Provide the (X, Y) coordinate of the cell's center where the given text is located.  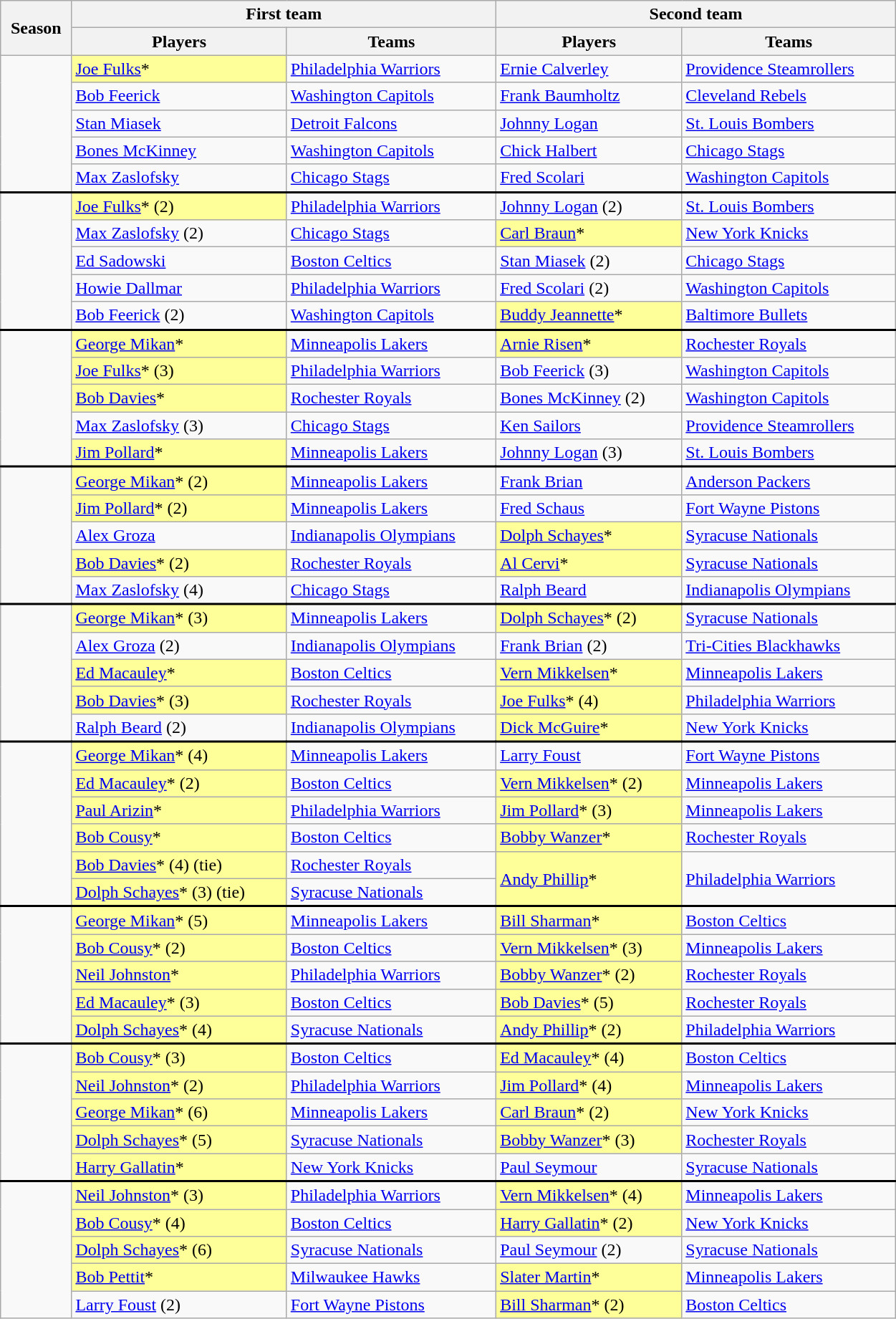
Ralph Beard (2) (179, 728)
Joe Fulks* (2) (179, 206)
Ed Macauley* (4) (589, 1057)
Larry Foust (589, 755)
Fred Scolari (2) (589, 288)
Bobby Wanzer* (589, 838)
Max Zaslofsky (4) (179, 590)
Dolph Schayes* (589, 535)
Stan Miasek (179, 123)
Frank Brian (2) (589, 646)
Bob Cousy* (3) (179, 1057)
Dolph Schayes* (5) (179, 1140)
Dolph Schayes* (2) (589, 618)
Dick McGuire* (589, 728)
George Mikan* (5) (179, 920)
Andy Phillip* (2) (589, 1030)
Bob Feerick (3) (589, 371)
Larry Foust (2) (179, 1305)
Howie Dallmar (179, 288)
Harry Gallatin* (179, 1168)
Dolph Schayes* (4) (179, 1030)
Jim Pollard* (4) (589, 1085)
Anderson Packers (789, 481)
Paul Seymour (589, 1168)
Max Zaslofsky (3) (179, 426)
Bob Cousy* (2) (179, 948)
Second team (696, 14)
Tri-Cities Blackhawks (789, 646)
Vern Mikkelsen* (4) (589, 1195)
Bob Davies* (2) (179, 562)
Alex Groza (179, 535)
Joe Fulks* (179, 69)
Johnny Logan (3) (589, 453)
Bill Sharman* (589, 920)
Bob Davies* (179, 398)
George Mikan* (2) (179, 481)
Neil Johnston* (3) (179, 1195)
Fred Scolari (589, 178)
Neil Johnston* (179, 975)
Jim Pollard* (179, 453)
Fred Schaus (589, 508)
Carl Braun* (589, 234)
Max Zaslofsky (2) (179, 234)
Joe Fulks* (4) (589, 700)
Baltimore Bullets (789, 315)
Vern Mikkelsen* (3) (589, 948)
Bob Davies* (4) (tie) (179, 865)
Bill Sharman* (2) (589, 1305)
Bob Cousy* (179, 838)
Vern Mikkelsen* (2) (589, 783)
Slater Martin* (589, 1277)
Jim Pollard* (2) (179, 508)
Bob Davies* (3) (179, 700)
Bones McKinney (2) (589, 398)
Season (36, 28)
Andy Phillip* (589, 878)
Joe Fulks* (3) (179, 371)
George Mikan* (179, 344)
Carl Braun* (2) (589, 1113)
Bobby Wanzer* (2) (589, 975)
Paul Seymour (2) (589, 1250)
Arnie Risen* (589, 344)
Ed Macauley* (2) (179, 783)
Ken Sailors (589, 426)
Frank Baumholtz (589, 96)
Ernie Calverley (589, 69)
Johnny Logan (589, 123)
Dolph Schayes* (6) (179, 1250)
Bob Cousy* (4) (179, 1223)
Vern Mikkelsen* (589, 673)
Milwaukee Hawks (391, 1277)
Bob Davies* (5) (589, 1002)
Max Zaslofsky (179, 178)
Bobby Wanzer* (3) (589, 1140)
Bob Feerick (179, 96)
Buddy Jeannette* (589, 315)
George Mikan* (6) (179, 1113)
Ed Sadowski (179, 261)
Bob Pettit* (179, 1277)
Ed Macauley* (3) (179, 1002)
George Mikan* (3) (179, 618)
George Mikan* (4) (179, 755)
Al Cervi* (589, 562)
Bob Feerick (2) (179, 315)
Cleveland Rebels (789, 96)
Detroit Falcons (391, 123)
Chick Halbert (589, 150)
Dolph Schayes* (3) (tie) (179, 893)
Stan Miasek (2) (589, 261)
Alex Groza (2) (179, 646)
Paul Arizin* (179, 810)
First team (284, 14)
Bones McKinney (179, 150)
Johnny Logan (2) (589, 206)
Neil Johnston* (2) (179, 1085)
Jim Pollard* (3) (589, 810)
Harry Gallatin* (2) (589, 1223)
Ralph Beard (589, 590)
Ed Macauley* (179, 673)
Frank Brian (589, 481)
